Locate the cell with the specified text and output its (x, y) center coordinate. 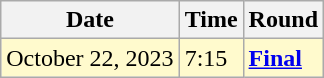
Round (283, 20)
October 22, 2023 (90, 58)
7:15 (211, 58)
Final (283, 58)
Date (90, 20)
Time (211, 20)
